Extract the [x, y] coordinate from the center of the cell holding the provided text.  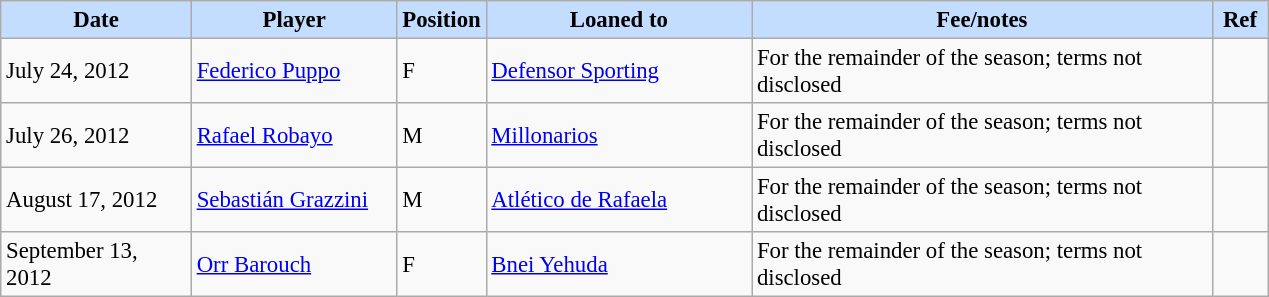
Rafael Robayo [294, 136]
Position [442, 20]
Defensor Sporting [619, 72]
Loaned to [619, 20]
September 13, 2012 [96, 264]
Date [96, 20]
July 26, 2012 [96, 136]
August 17, 2012 [96, 200]
Bnei Yehuda [619, 264]
Player [294, 20]
Atlético de Rafaela [619, 200]
July 24, 2012 [96, 72]
Millonarios [619, 136]
Sebastián Grazzini [294, 200]
Ref [1240, 20]
Fee/notes [982, 20]
Federico Puppo [294, 72]
Orr Barouch [294, 264]
